Return [X, Y] of the center of cell containing provided text 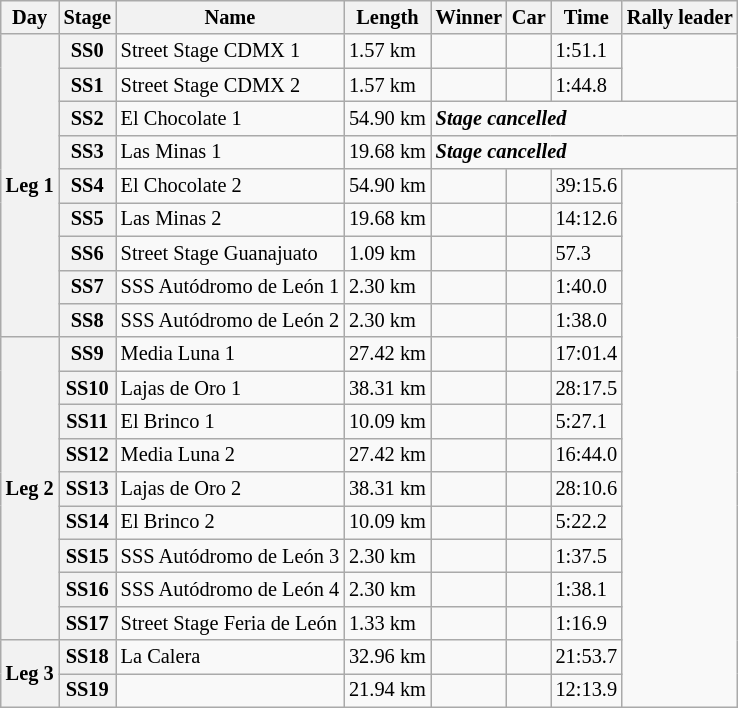
1:40.0 [586, 287]
Leg 3 [30, 674]
SS15 [88, 556]
SS2 [88, 118]
SS6 [88, 253]
Car [529, 17]
SS7 [88, 287]
5:22.2 [586, 522]
Winner [469, 17]
SSS Autódromo de León 3 [230, 556]
SS19 [88, 690]
Street Stage Feria de León [230, 623]
El Brinco 1 [230, 421]
1:16.9 [586, 623]
Leg 2 [30, 488]
1.33 km [388, 623]
Las Minas 1 [230, 152]
SS12 [88, 455]
El Chocolate 1 [230, 118]
12:13.9 [586, 690]
57.3 [586, 253]
SS1 [88, 85]
Lajas de Oro 1 [230, 388]
1:51.1 [586, 51]
16:44.0 [586, 455]
Las Minas 2 [230, 219]
17:01.4 [586, 354]
Street Stage CDMX 1 [230, 51]
21:53.7 [586, 657]
1:44.8 [586, 85]
SS16 [88, 589]
SS14 [88, 522]
14:12.6 [586, 219]
1.09 km [388, 253]
El Chocolate 2 [230, 186]
Street Stage Guanajuato [230, 253]
1:37.5 [586, 556]
SS3 [88, 152]
SS5 [88, 219]
La Calera [230, 657]
SS18 [88, 657]
Day [30, 17]
28:17.5 [586, 388]
Media Luna 2 [230, 455]
Time [586, 17]
SS9 [88, 354]
SS11 [88, 421]
SSS Autódromo de León 1 [230, 287]
SS0 [88, 51]
21.94 km [388, 690]
El Brinco 2 [230, 522]
SS10 [88, 388]
28:10.6 [586, 489]
SS4 [88, 186]
SS8 [88, 320]
Leg 1 [30, 186]
Street Stage CDMX 2 [230, 85]
SSS Autódromo de León 4 [230, 589]
5:27.1 [586, 421]
1:38.1 [586, 589]
Stage [88, 17]
Lajas de Oro 2 [230, 489]
SS17 [88, 623]
32.96 km [388, 657]
39:15.6 [586, 186]
Rally leader [680, 17]
SSS Autódromo de León 2 [230, 320]
Length [388, 17]
1:38.0 [586, 320]
Media Luna 1 [230, 354]
Name [230, 17]
SS13 [88, 489]
